For the text-containing cell, return its midpoint in (X, Y) coordinate format. 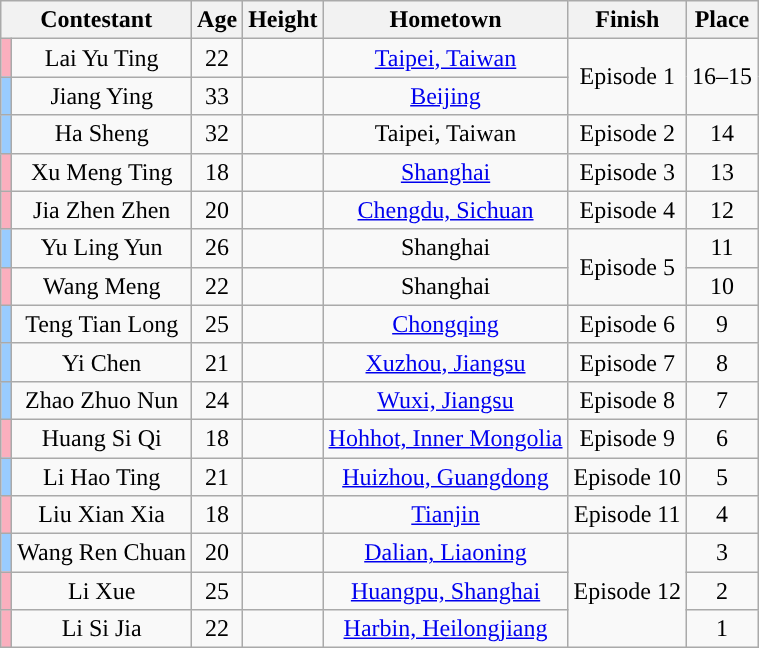
26 (218, 248)
Lai Yu Ting (102, 58)
8 (722, 362)
7 (722, 400)
Huangpu, Shanghai (446, 591)
32 (218, 134)
Episode 5 (627, 267)
Yu Ling Yun (102, 248)
4 (722, 515)
Li Hao Ting (102, 477)
Height (283, 20)
Huang Si Qi (102, 438)
Finish (627, 20)
Li Xue (102, 591)
5 (722, 477)
Teng Tian Long (102, 324)
Episode 1 (627, 77)
2 (722, 591)
6 (722, 438)
Chongqing (446, 324)
14 (722, 134)
Episode 2 (627, 134)
Place (722, 20)
Episode 11 (627, 515)
13 (722, 172)
Ha Sheng (102, 134)
Yi Chen (102, 362)
Xuzhou, Jiangsu (446, 362)
Jiang Ying (102, 96)
Episode 8 (627, 400)
Liu Xian Xia (102, 515)
Wang Ren Chuan (102, 553)
Huizhou, Guangdong (446, 477)
Beijing (446, 96)
Contestant (96, 20)
Hometown (446, 20)
9 (722, 324)
Episode 3 (627, 172)
Episode 4 (627, 210)
Chengdu, Sichuan (446, 210)
24 (218, 400)
Episode 10 (627, 477)
Hohhot, Inner Mongolia (446, 438)
Episode 9 (627, 438)
Episode 12 (627, 591)
Age (218, 20)
Li Si Jia (102, 629)
3 (722, 553)
Wang Meng (102, 286)
Xu Meng Ting (102, 172)
Wuxi, Jiangsu (446, 400)
12 (722, 210)
Jia Zhen Zhen (102, 210)
Harbin, Heilongjiang (446, 629)
Tianjin (446, 515)
Dalian, Liaoning (446, 553)
33 (218, 96)
16–15 (722, 77)
10 (722, 286)
1 (722, 629)
Episode 7 (627, 362)
Zhao Zhuo Nun (102, 400)
11 (722, 248)
Episode 6 (627, 324)
